Search for the cell housing the specified text and yield its [X, Y] center coordinate. 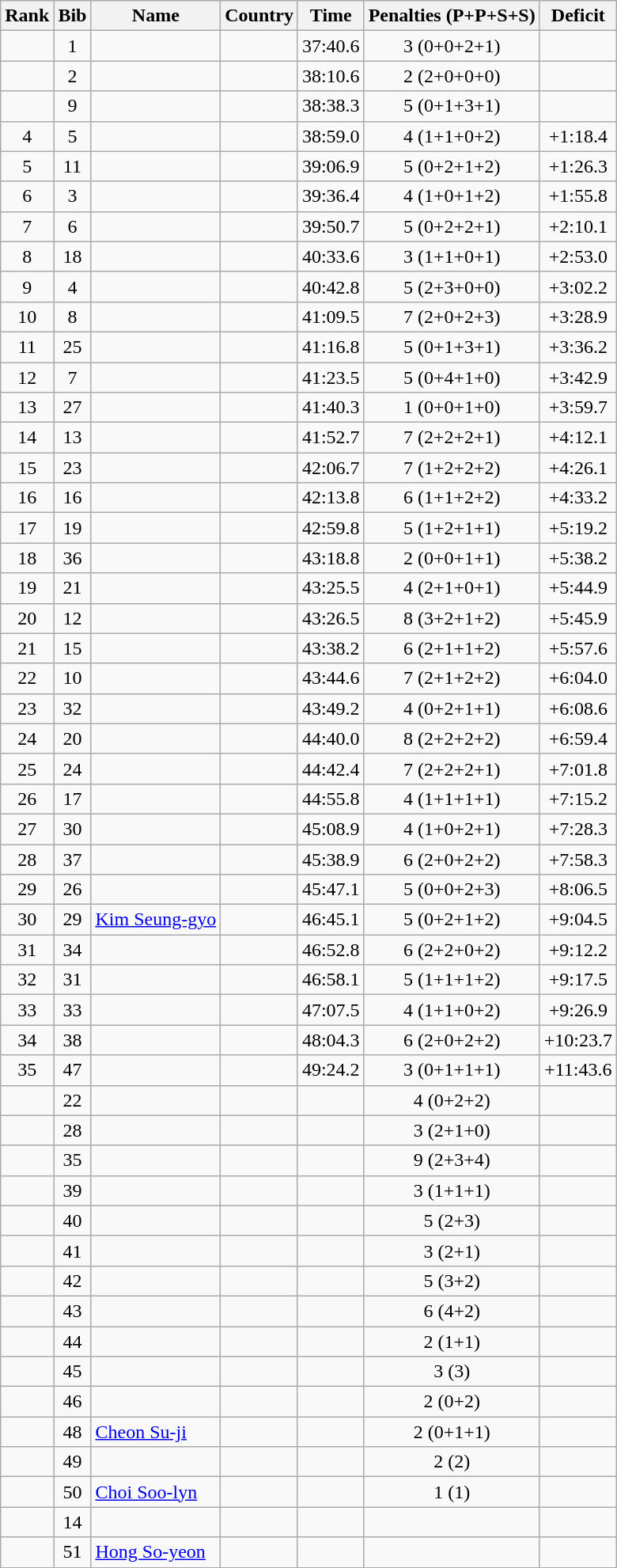
4 (1+0+1+2) [452, 196]
4 (0+2+1+1) [452, 708]
5 (1+1+1+2) [452, 980]
1 (1) [452, 1492]
+1:18.4 [577, 136]
40:42.8 [331, 287]
46:58.1 [331, 980]
2 (0+2) [452, 1402]
5 (0+2+2+1) [452, 226]
6 (2+2+0+2) [452, 950]
Name [156, 16]
41:23.5 [331, 378]
38:10.6 [331, 76]
+9:12.2 [577, 950]
38:38.3 [331, 106]
43:25.5 [331, 588]
41:09.5 [331, 317]
+3:02.2 [577, 287]
7 (2+1+2+2) [452, 678]
49 [73, 1462]
43:38.2 [331, 648]
Kim Seung-gyo [156, 920]
+7:28.3 [577, 829]
2 (2) [452, 1462]
+3:42.9 [577, 378]
Bib [73, 16]
+8:06.5 [577, 890]
2 (2+0+0+0) [452, 76]
2 [73, 76]
3 (3) [452, 1372]
46 [73, 1402]
2 (0+0+1+1) [452, 558]
47:07.5 [331, 1010]
Deficit [577, 16]
4 (1+0+2+1) [452, 829]
Rank [27, 16]
42:59.8 [331, 528]
45:47.1 [331, 890]
+4:12.1 [577, 438]
+5:38.2 [577, 558]
+3:59.7 [577, 408]
39:06.9 [331, 166]
46:52.8 [331, 950]
46:45.1 [331, 920]
8 (2+2+2+2) [452, 738]
7 (1+2+2+2) [452, 468]
44:55.8 [331, 799]
40 [73, 1221]
+1:55.8 [577, 196]
+5:45.9 [577, 618]
5 (0+4+1+0) [452, 378]
44:40.0 [331, 738]
3 (1+1+0+1) [452, 256]
Cheon Su-ji [156, 1432]
42:13.8 [331, 498]
+2:10.1 [577, 226]
47 [73, 1070]
4 (2+1+0+1) [452, 588]
49:24.2 [331, 1070]
44 [73, 1342]
+7:15.2 [577, 799]
+3:36.2 [577, 347]
+7:01.8 [577, 769]
9 (2+3+4) [452, 1160]
5 (2+3+0+0) [452, 287]
37:40.6 [331, 46]
1 [73, 46]
45:38.9 [331, 859]
5 (2+3) [452, 1221]
43 [73, 1311]
5 (3+2) [452, 1281]
+5:44.9 [577, 588]
+3:28.9 [577, 317]
+4:33.2 [577, 498]
43:44.6 [331, 678]
3 (0+0+2+1) [452, 46]
5 (1+2+1+1) [452, 528]
38:59.0 [331, 136]
+11:43.6 [577, 1070]
Penalties (P+P+S+S) [452, 16]
4 (0+2+2) [452, 1100]
38 [73, 1040]
3 (0+1+1+1) [452, 1070]
3 (2+1+0) [452, 1130]
4 (1+1+1+1) [452, 799]
Time [331, 16]
+7:58.3 [577, 859]
37 [73, 859]
3 [73, 196]
5 (0+0+2+3) [452, 890]
Hong So-yeon [156, 1552]
+4:26.1 [577, 468]
3 (2+1) [452, 1251]
+10:23.7 [577, 1040]
42 [73, 1281]
Choi Soo-lyn [156, 1492]
48:04.3 [331, 1040]
1 (0+0+1+0) [452, 408]
43:26.5 [331, 618]
48 [73, 1432]
Country [259, 16]
44:42.4 [331, 769]
45 [73, 1372]
+6:04.0 [577, 678]
+5:19.2 [577, 528]
36 [73, 558]
3 (1+1+1) [452, 1190]
42:06.7 [331, 468]
41:16.8 [331, 347]
+2:53.0 [577, 256]
41:40.3 [331, 408]
40:33.6 [331, 256]
+9:26.9 [577, 1010]
39:36.4 [331, 196]
7 (2+0+2+3) [452, 317]
+9:04.5 [577, 920]
50 [73, 1492]
43:18.8 [331, 558]
+6:08.6 [577, 708]
+5:57.6 [577, 648]
+1:26.3 [577, 166]
+6:59.4 [577, 738]
2 (1+1) [452, 1342]
2 (0+1+1) [452, 1432]
45:08.9 [331, 829]
41 [73, 1251]
41:52.7 [331, 438]
6 (1+1+2+2) [452, 498]
+9:17.5 [577, 980]
39 [73, 1190]
51 [73, 1552]
39:50.7 [331, 226]
43:49.2 [331, 708]
6 (4+2) [452, 1311]
8 (3+2+1+2) [452, 618]
6 (2+1+1+2) [452, 648]
